Capture the cell that displays the provided text and extract its [X, Y] central coordinate. 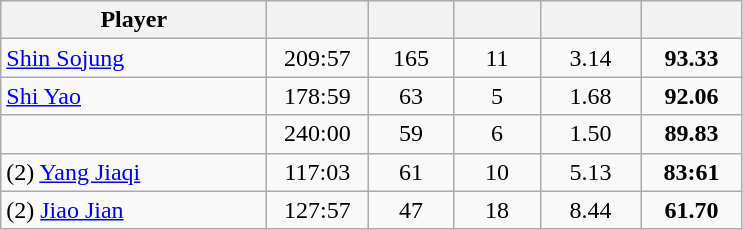
93.33 [692, 58]
3.14 [590, 58]
Player [134, 20]
240:00 [318, 134]
18 [497, 210]
47 [411, 210]
1.50 [590, 134]
63 [411, 96]
5.13 [590, 172]
11 [497, 58]
92.06 [692, 96]
89.83 [692, 134]
5 [497, 96]
61 [411, 172]
(2) Jiao Jian [134, 210]
59 [411, 134]
127:57 [318, 210]
6 [497, 134]
(2) Yang Jiaqi [134, 172]
Shin Sojung [134, 58]
117:03 [318, 172]
10 [497, 172]
209:57 [318, 58]
83:61 [692, 172]
61.70 [692, 210]
165 [411, 58]
Shi Yao [134, 96]
1.68 [590, 96]
8.44 [590, 210]
178:59 [318, 96]
